Capture the cell that displays the provided text and extract its (X, Y) central coordinate. 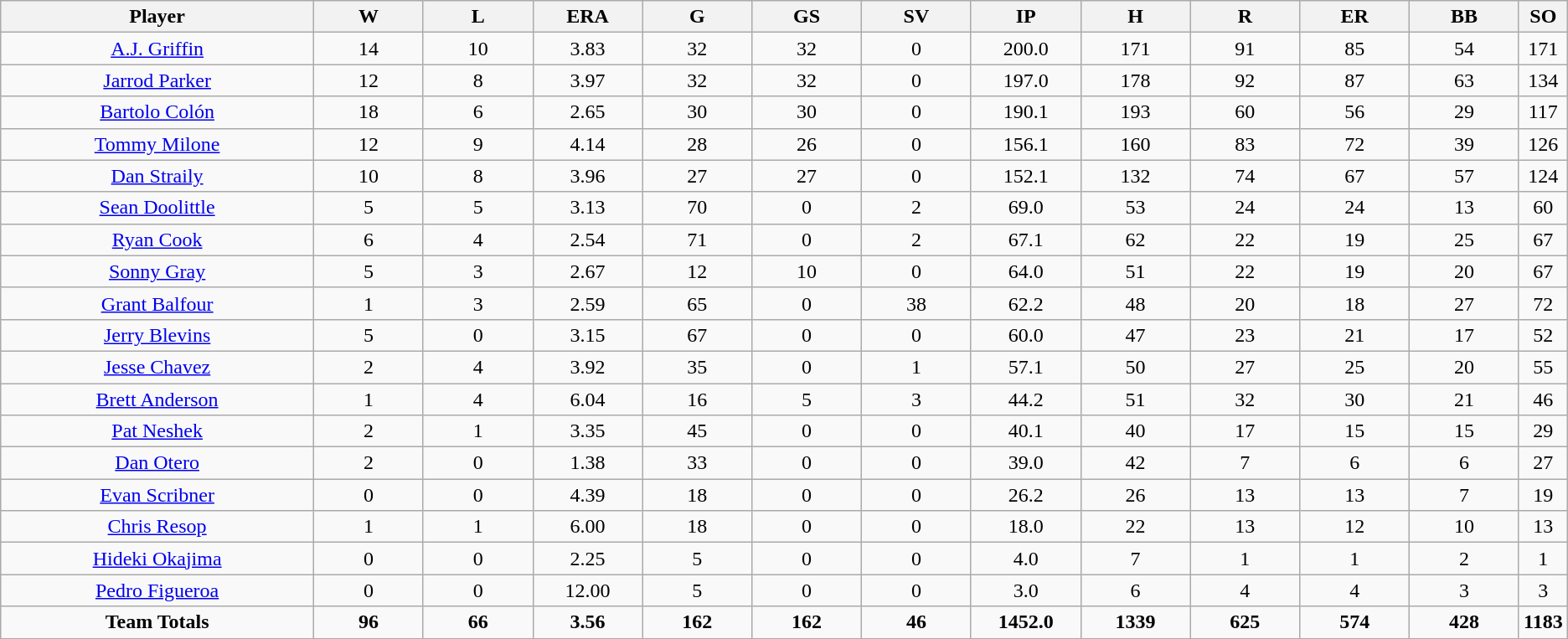
428 (1464, 622)
Chris Resop (157, 527)
Pedro Figueroa (157, 590)
2.67 (588, 271)
3.0 (1025, 590)
4.0 (1025, 559)
Jarrod Parker (157, 80)
BB (1464, 17)
47 (1136, 335)
53 (1136, 208)
85 (1355, 49)
18.0 (1025, 527)
Tommy Milone (157, 144)
156.1 (1025, 144)
IP (1025, 17)
91 (1245, 49)
A.J. Griffin (157, 49)
54 (1464, 49)
3.56 (588, 622)
Player (157, 17)
39 (1464, 144)
ER (1355, 17)
9 (477, 144)
14 (369, 49)
70 (697, 208)
66 (477, 622)
57.1 (1025, 367)
2.59 (588, 303)
193 (1136, 112)
625 (1245, 622)
69.0 (1025, 208)
33 (697, 463)
Dan Straily (157, 176)
1452.0 (1025, 622)
Ryan Cook (157, 240)
40.1 (1025, 431)
Team Totals (157, 622)
Bartolo Colón (157, 112)
GS (807, 17)
6.00 (588, 527)
1.38 (588, 463)
2.65 (588, 112)
96 (369, 622)
3.96 (588, 176)
42 (1136, 463)
83 (1245, 144)
56 (1355, 112)
H (1136, 17)
3.92 (588, 367)
3.83 (588, 49)
134 (1543, 80)
Hideki Okajima (157, 559)
160 (1136, 144)
190.1 (1025, 112)
67.1 (1025, 240)
Evan Scribner (157, 495)
40 (1136, 431)
ERA (588, 17)
Dan Otero (157, 463)
Jesse Chavez (157, 367)
132 (1136, 176)
200.0 (1025, 49)
62 (1136, 240)
38 (916, 303)
1339 (1136, 622)
178 (1136, 80)
L (477, 17)
44.2 (1025, 399)
Jerry Blevins (157, 335)
74 (1245, 176)
57 (1464, 176)
26.2 (1025, 495)
65 (697, 303)
SV (916, 17)
126 (1543, 144)
197.0 (1025, 80)
3.97 (588, 80)
W (369, 17)
SO (1543, 17)
124 (1543, 176)
64.0 (1025, 271)
Pat Neshek (157, 431)
62.2 (1025, 303)
87 (1355, 80)
Sonny Gray (157, 271)
3.13 (588, 208)
Grant Balfour (157, 303)
G (697, 17)
52 (1543, 335)
16 (697, 399)
2.25 (588, 559)
1183 (1543, 622)
39.0 (1025, 463)
48 (1136, 303)
35 (697, 367)
4.14 (588, 144)
2.54 (588, 240)
R (1245, 17)
50 (1136, 367)
28 (697, 144)
12.00 (588, 590)
92 (1245, 80)
Sean Doolittle (157, 208)
55 (1543, 367)
152.1 (1025, 176)
117 (1543, 112)
3.15 (588, 335)
Brett Anderson (157, 399)
4.39 (588, 495)
63 (1464, 80)
71 (697, 240)
6.04 (588, 399)
574 (1355, 622)
23 (1245, 335)
3.35 (588, 431)
60.0 (1025, 335)
45 (697, 431)
